Extract the (X, Y) coordinate from the center of the cell holding the provided text.  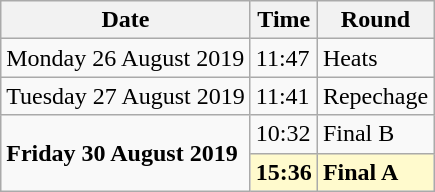
15:36 (284, 172)
11:47 (284, 58)
Final B (375, 134)
Monday 26 August 2019 (126, 58)
Tuesday 27 August 2019 (126, 96)
11:41 (284, 96)
Round (375, 20)
Repechage (375, 96)
Date (126, 20)
Heats (375, 58)
Friday 30 August 2019 (126, 153)
Time (284, 20)
Final A (375, 172)
10:32 (284, 134)
